Locate the cell with the specified text and output its [X, Y] center coordinate. 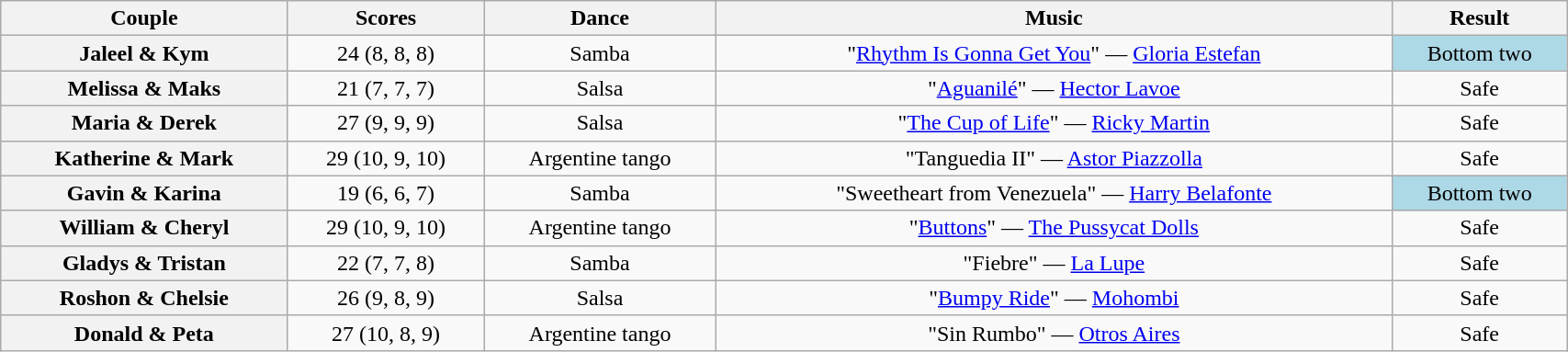
"Tanguedia II" — Astor Piazzolla [1055, 158]
21 (7, 7, 7) [386, 88]
"Bumpy Ride" — Mohombi [1055, 298]
"Sweetheart from Venezuela" — Harry Belafonte [1055, 193]
Couple [144, 18]
Gladys & Tristan [144, 263]
Melissa & Maks [144, 88]
26 (9, 8, 9) [386, 298]
19 (6, 6, 7) [386, 193]
"Rhythm Is Gonna Get You" — Gloria Estefan [1055, 53]
Music [1055, 18]
"Buttons" — The Pussycat Dolls [1055, 228]
Jaleel & Kym [144, 53]
22 (7, 7, 8) [386, 263]
Katherine & Mark [144, 158]
Maria & Derek [144, 123]
24 (8, 8, 8) [386, 53]
"The Cup of Life" — Ricky Martin [1055, 123]
Scores [386, 18]
"Fiebre" — La Lupe [1055, 263]
"Aguanilé" — Hector Lavoe [1055, 88]
Donald & Peta [144, 333]
Dance [600, 18]
"Sin Rumbo" — Otros Aires [1055, 333]
27 (10, 8, 9) [386, 333]
Roshon & Chelsie [144, 298]
Result [1480, 18]
Gavin & Karina [144, 193]
27 (9, 9, 9) [386, 123]
William & Cheryl [144, 228]
